Identify which cell holds the provided text, then report its [x, y] central coordinate. 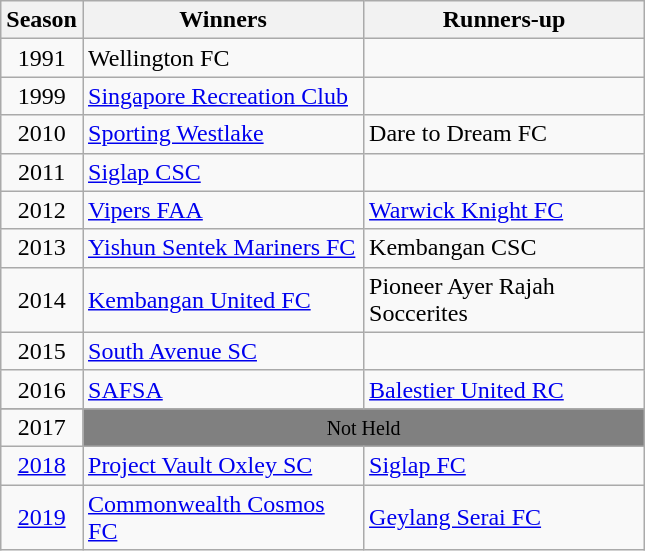
Pioneer Ayer Rajah Soccerites [504, 300]
2013 [42, 248]
2019 [42, 516]
2014 [42, 300]
Vipers FAA [222, 210]
2011 [42, 172]
Not Held [363, 427]
1991 [42, 58]
1999 [42, 96]
2018 [42, 465]
Siglap FC [504, 465]
Balestier United RC [504, 389]
2010 [42, 134]
SAFSA [222, 389]
Project Vault Oxley SC [222, 465]
Dare to Dream FC [504, 134]
Season [42, 20]
Commonwealth Cosmos FC [222, 516]
Yishun Sentek Mariners FC [222, 248]
Singapore Recreation Club [222, 96]
Warwick Knight FC [504, 210]
Sporting Westlake [222, 134]
Geylang Serai FC [504, 516]
2012 [42, 210]
Kembangan CSC [504, 248]
Winners [222, 20]
Siglap CSC [222, 172]
South Avenue SC [222, 351]
Wellington FC [222, 58]
2016 [42, 389]
Kembangan United FC [222, 300]
2015 [42, 351]
Runners-up [504, 20]
2017 [42, 427]
